Detect which cell encompasses the target text, then output its (x, y) center coordinate. 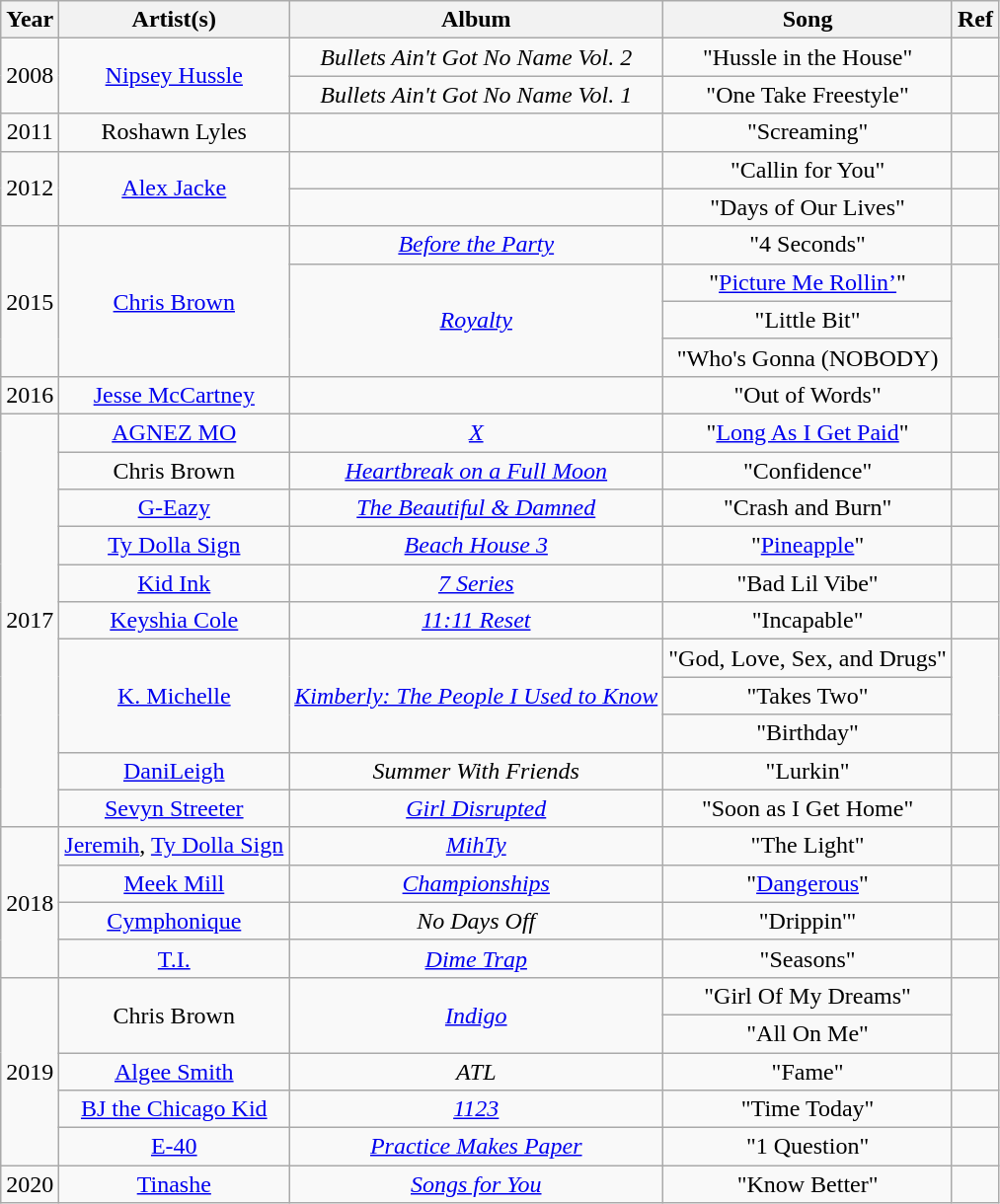
2016 (30, 395)
Beach House 3 (476, 546)
Ty Dolla Sign (174, 546)
Summer With Friends (476, 771)
Year (30, 20)
E-40 (174, 1147)
"God, Love, Sex, and Drugs" (808, 658)
Bullets Ain't Got No Name Vol. 2 (476, 57)
"Lurkin" (808, 771)
"Drippin'" (808, 921)
"Girl Of My Dreams" (808, 996)
T.I. (174, 958)
"Incapable" (808, 621)
"Birthday" (808, 733)
"Know Better" (808, 1184)
"Bad Lil Vibe" (808, 583)
"The Light" (808, 846)
No Days Off (476, 921)
Tinashe (174, 1184)
Sevyn Streeter (174, 808)
Kid Ink (174, 583)
AGNEZ MO (174, 432)
Songs for You (476, 1184)
11:11 Reset (476, 621)
2011 (30, 132)
"Out of Words" (808, 395)
"Crash and Burn" (808, 508)
"Hussle in the House" (808, 57)
Jesse McCartney (174, 395)
"Screaming" (808, 132)
X (476, 432)
"Time Today" (808, 1109)
Before the Party (476, 245)
2018 (30, 902)
2020 (30, 1184)
K. Michelle (174, 696)
"1 Question" (808, 1147)
Indigo (476, 1015)
Roshawn Lyles (174, 132)
"Long As I Get Paid" (808, 432)
Cymphonique (174, 921)
Alex Jacke (174, 188)
The Beautiful & Damned (476, 508)
2017 (30, 620)
Dime Trap (476, 958)
Practice Makes Paper (476, 1147)
G-Eazy (174, 508)
Nipsey Hussle (174, 76)
Artist(s) (174, 20)
2015 (30, 301)
Algee Smith (174, 1071)
Royalty (476, 320)
Heartbreak on a Full Moon (476, 471)
"Soon as I Get Home" (808, 808)
"4 Seconds" (808, 245)
Jeremih, Ty Dolla Sign (174, 846)
"One Take Freestyle" (808, 95)
"Fame" (808, 1071)
"Days of Our Lives" (808, 207)
Kimberly: The People I Used to Know (476, 696)
BJ the Chicago Kid (174, 1109)
"Callin for You" (808, 170)
"Takes Two" (808, 696)
2019 (30, 1071)
Ref (975, 20)
Song (808, 20)
"Confidence" (808, 471)
"Pineapple" (808, 546)
MihTy (476, 846)
"Little Bit" (808, 320)
"Who's Gonna (NOBODY) (808, 357)
"Seasons" (808, 958)
ATL (476, 1071)
DaniLeigh (174, 771)
"All On Me" (808, 1033)
2012 (30, 188)
"Dangerous" (808, 883)
"Picture Me Rollin’" (808, 282)
Bullets Ain't Got No Name Vol. 1 (476, 95)
7 Series (476, 583)
Keyshia Cole (174, 621)
2008 (30, 76)
Girl Disrupted (476, 808)
Championships (476, 883)
Album (476, 20)
Meek Mill (174, 883)
1123 (476, 1109)
